Capture the cell that displays the provided text and extract its (x, y) central coordinate. 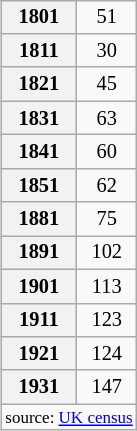
1801 (38, 17)
1881 (38, 219)
1821 (38, 84)
source: UK census (69, 417)
123 (107, 320)
1901 (38, 286)
147 (107, 387)
63 (107, 118)
1931 (38, 387)
51 (107, 17)
60 (107, 152)
1841 (38, 152)
75 (107, 219)
113 (107, 286)
1831 (38, 118)
62 (107, 185)
102 (107, 253)
1921 (38, 354)
1891 (38, 253)
1911 (38, 320)
45 (107, 84)
1811 (38, 51)
30 (107, 51)
1851 (38, 185)
124 (107, 354)
